From the cell containing the given text, extract its center point as (x, y) coordinate. 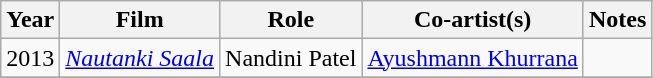
Nautanki Saala (140, 58)
Year (30, 20)
2013 (30, 58)
Ayushmann Khurrana (472, 58)
Role (291, 20)
Notes (617, 20)
Nandini Patel (291, 58)
Co-artist(s) (472, 20)
Film (140, 20)
